Provide the [X, Y] coordinate of the cell's center where the given text is located.  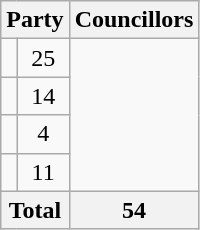
14 [43, 96]
Total [35, 210]
25 [43, 58]
11 [43, 172]
Party [35, 20]
Councillors [134, 20]
4 [43, 134]
54 [134, 210]
